Pinpoint the cell where the given text exists, returning its [X, Y] midpoint coordinate. 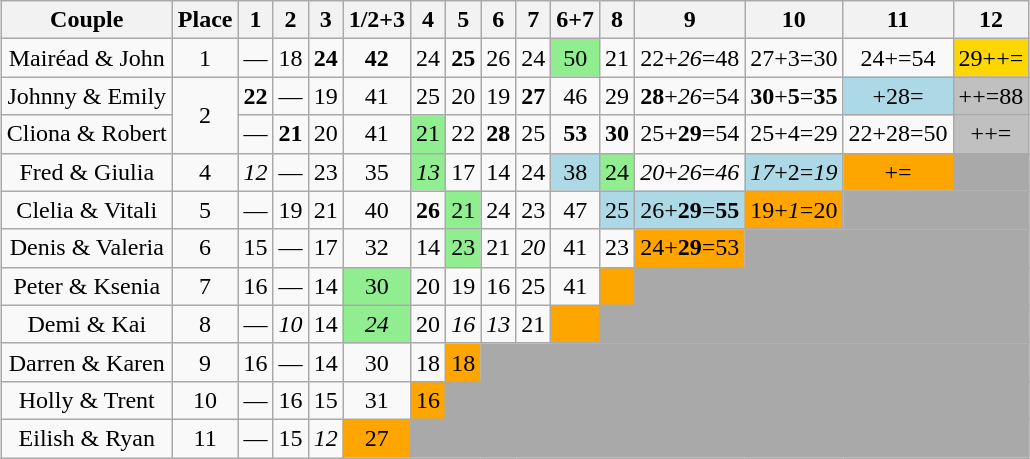
++=88 [991, 96]
25+4=29 [794, 134]
Fred & Giulia [86, 172]
27+3=30 [794, 58]
26+29=55 [690, 210]
38 [576, 172]
28 [498, 134]
+28= [898, 96]
Eilish & Ryan [86, 438]
Cliona & Robert [86, 134]
Couple [86, 20]
46 [576, 96]
42 [376, 58]
3 [326, 20]
40 [376, 210]
Holly & Trent [86, 400]
Mairéad & John [86, 58]
Clelia & Vitali [86, 210]
29++= [991, 58]
Johnny & Emily [86, 96]
53 [576, 134]
++= [991, 134]
24+29=53 [690, 248]
+= [898, 172]
25+29=54 [690, 134]
1/2+3 [376, 20]
Darren & Karen [86, 362]
35 [376, 172]
20+26=46 [690, 172]
28+26=54 [690, 96]
32 [376, 248]
50 [576, 58]
Demi & Kai [86, 324]
30+5=35 [794, 96]
Denis & Valeria [86, 248]
24+=54 [898, 58]
22+26=48 [690, 58]
22+28=50 [898, 134]
31 [376, 400]
19+1=20 [794, 210]
Place [205, 20]
29 [618, 96]
Peter & Ksenia [86, 286]
6+7 [576, 20]
47 [576, 210]
17+2=19 [794, 172]
